Search for the cell housing the specified text and yield its [x, y] center coordinate. 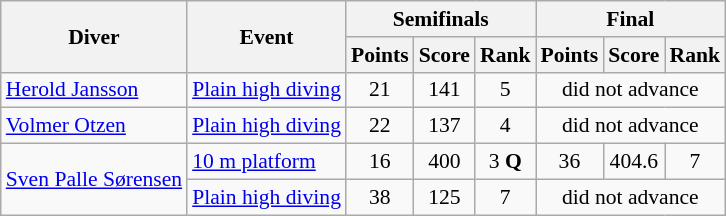
141 [444, 90]
22 [380, 126]
36 [570, 162]
16 [380, 162]
21 [380, 90]
125 [444, 197]
Event [266, 36]
Volmer Otzen [94, 126]
Diver [94, 36]
Semifinals [441, 19]
5 [506, 90]
Final [631, 19]
3 Q [506, 162]
Sven Palle Sørensen [94, 180]
38 [380, 197]
137 [444, 126]
400 [444, 162]
4 [506, 126]
Herold Jansson [94, 90]
10 m platform [266, 162]
404.6 [634, 162]
